Determine the (x, y) coordinate at the center of the cell enclosing the given text.  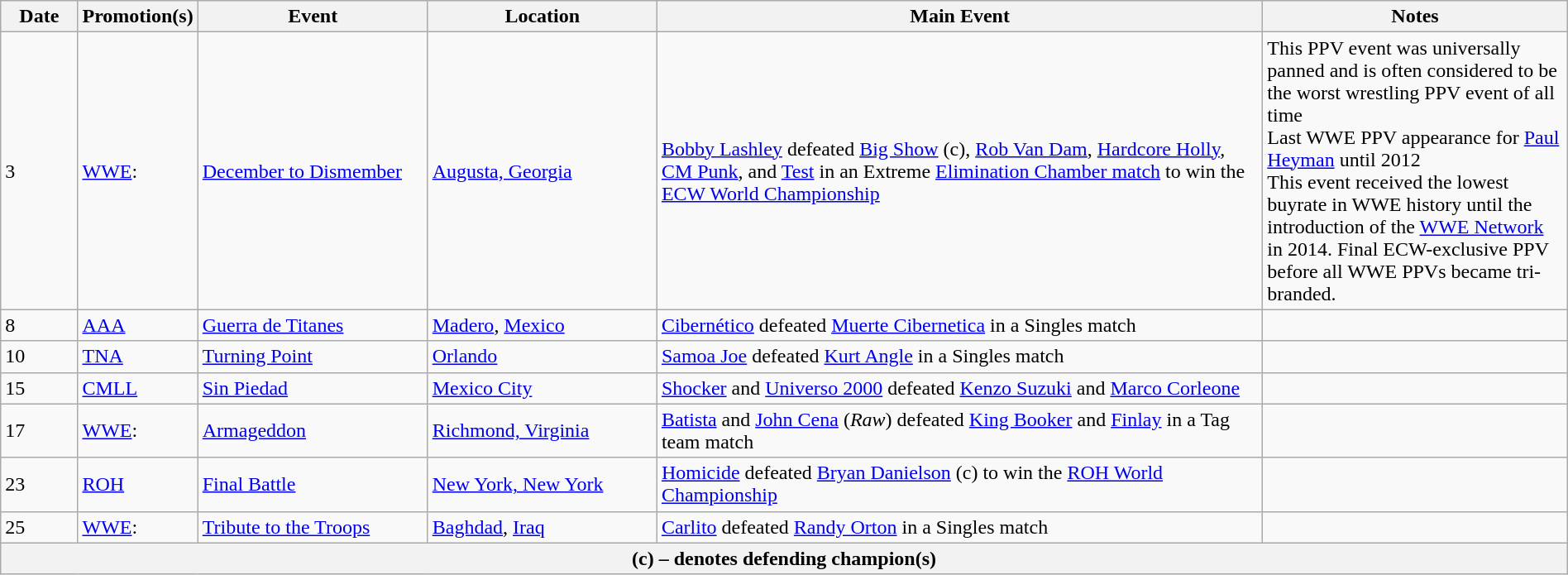
TNA (137, 357)
17 (40, 430)
Augusta, Georgia (543, 170)
Location (543, 17)
Madero, Mexico (543, 325)
Guerra de Titanes (313, 325)
December to Dismember (313, 170)
ROH (137, 485)
(c) – denotes defending champion(s) (784, 558)
Armageddon (313, 430)
Date (40, 17)
Sin Piedad (313, 388)
New York, New York (543, 485)
25 (40, 527)
15 (40, 388)
Samoa Joe defeated Kurt Angle in a Singles match (959, 357)
Mexico City (543, 388)
Tribute to the Troops (313, 527)
Main Event (959, 17)
10 (40, 357)
Notes (1415, 17)
Carlito defeated Randy Orton in a Singles match (959, 527)
AAA (137, 325)
CMLL (137, 388)
3 (40, 170)
Homicide defeated Bryan Danielson (c) to win the ROH World Championship (959, 485)
Promotion(s) (137, 17)
Final Battle (313, 485)
Orlando (543, 357)
Cibernético defeated Muerte Cibernetica in a Singles match (959, 325)
Turning Point (313, 357)
Batista and John Cena (Raw) defeated King Booker and Finlay in a Tag team match (959, 430)
Event (313, 17)
Shocker and Universo 2000 defeated Kenzo Suzuki and Marco Corleone (959, 388)
8 (40, 325)
Richmond, Virginia (543, 430)
23 (40, 485)
Baghdad, Iraq (543, 527)
